From the cell containing the given text, extract its center point as [X, Y] coordinate. 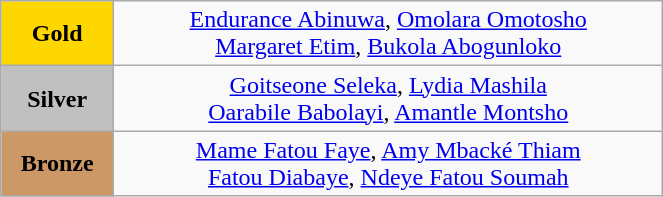
Endurance Abinuwa, Omolara OmotoshoMargaret Etim, Bukola Abogunloko [388, 34]
Mame Fatou Faye, Amy Mbacké ThiamFatou Diabaye, Ndeye Fatou Soumah [388, 164]
Bronze [58, 164]
Gold [58, 34]
Goitseone Seleka, Lydia MashilaOarabile Babolayi, Amantle Montsho [388, 98]
Silver [58, 98]
